For the text-containing cell, return its midpoint in (x, y) coordinate format. 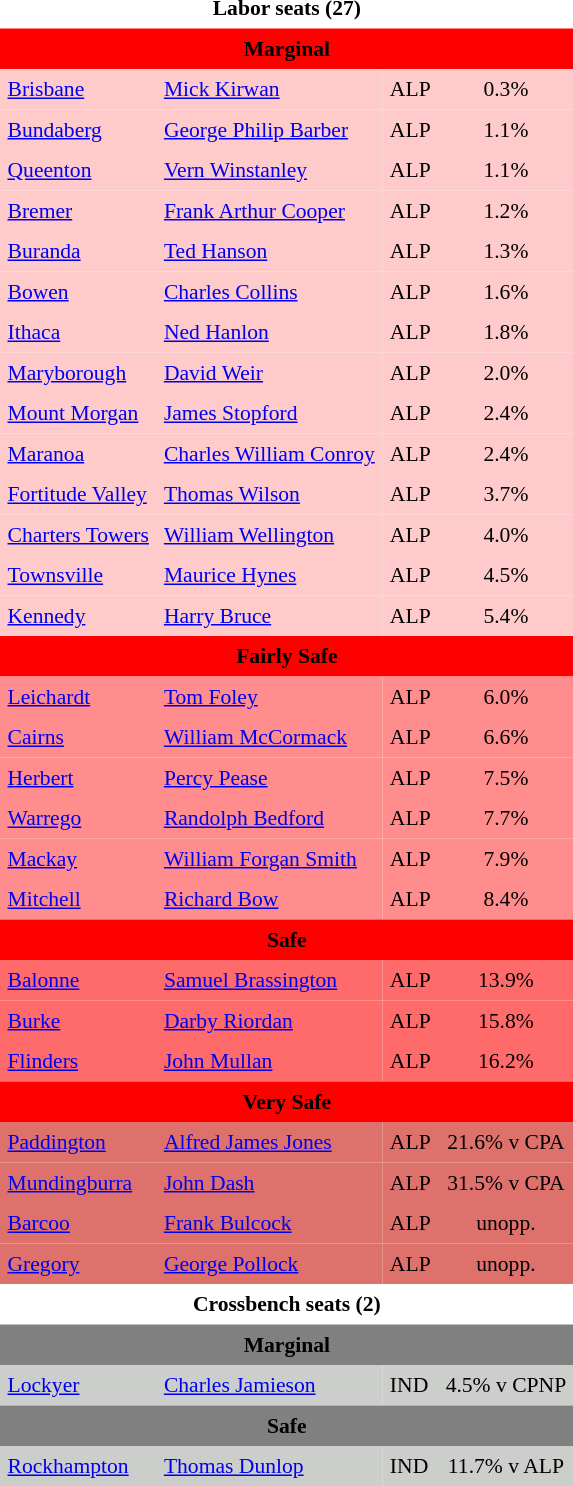
Buranda (78, 251)
Thomas Dunlop (269, 1466)
Frank Bulcock (269, 1223)
Brisbane (78, 89)
Mundingburra (78, 1182)
Paddington (78, 1142)
Randolph Bedford (269, 818)
Warrego (78, 818)
Lockyer (78, 1385)
Charles Collins (269, 291)
William Forgan Smith (269, 858)
Rockhampton (78, 1466)
Ted Hanson (269, 251)
Tom Foley (269, 696)
Burke (78, 1020)
Mount Morgan (78, 413)
Barcoo (78, 1223)
George Pollock (269, 1263)
Kennedy (78, 615)
Leichardt (78, 696)
Charles William Conroy (269, 453)
Vern Winstanley (269, 170)
Townsville (78, 575)
John Dash (269, 1182)
Charters Towers (78, 534)
Charles Jamieson (269, 1385)
James Stopford (269, 413)
Maranoa (78, 453)
Balonne (78, 980)
Bremer (78, 210)
Maurice Hynes (269, 575)
Flinders (78, 1061)
John Mullan (269, 1061)
Bowen (78, 291)
Cairns (78, 737)
Thomas Wilson (269, 494)
Maryborough (78, 372)
Mick Kirwan (269, 89)
Ithaca (78, 332)
Herbert (78, 777)
Gregory (78, 1263)
George Philip Barber (269, 129)
Harry Bruce (269, 615)
Frank Arthur Cooper (269, 210)
Samuel Brassington (269, 980)
William Wellington (269, 534)
Ned Hanlon (269, 332)
David Weir (269, 372)
Queenton (78, 170)
Alfred James Jones (269, 1142)
William McCormack (269, 737)
Percy Pease (269, 777)
Mitchell (78, 899)
Richard Bow (269, 899)
Fortitude Valley (78, 494)
Mackay (78, 858)
Bundaberg (78, 129)
Darby Riordan (269, 1020)
